Locate the cell with the specified text and output its (X, Y) center coordinate. 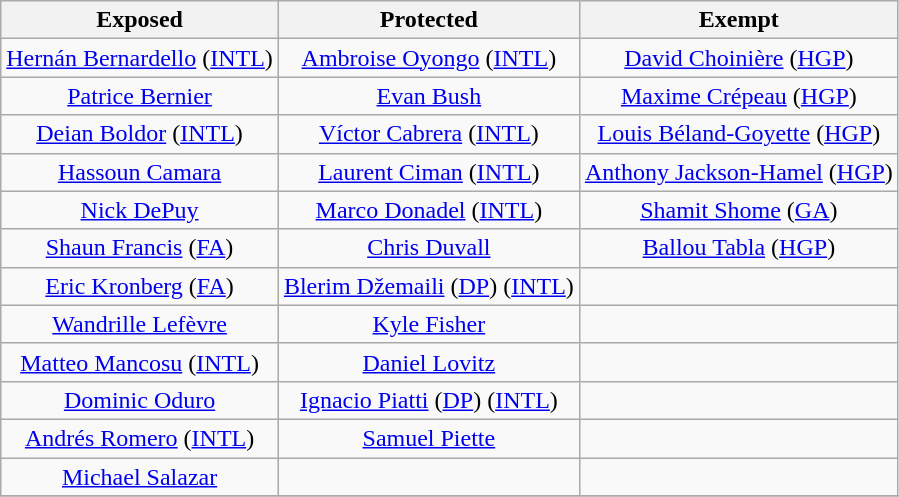
Chris Duvall (428, 248)
Ballou Tabla (HGP) (738, 248)
Daniel Lovitz (428, 362)
David Choinière (HGP) (738, 58)
Evan Bush (428, 96)
Anthony Jackson-Hamel (HGP) (738, 172)
Hassoun Camara (140, 172)
Kyle Fisher (428, 324)
Andrés Romero (INTL) (140, 438)
Louis Béland-Goyette (HGP) (738, 134)
Protected (428, 20)
Dominic Oduro (140, 400)
Exempt (738, 20)
Ambroise Oyongo (INTL) (428, 58)
Víctor Cabrera (INTL) (428, 134)
Blerim Džemaili (DP) (INTL) (428, 286)
Samuel Piette (428, 438)
Ignacio Piatti (DP) (INTL) (428, 400)
Shaun Francis (FA) (140, 248)
Michael Salazar (140, 477)
Nick DePuy (140, 210)
Matteo Mancosu (INTL) (140, 362)
Exposed (140, 20)
Patrice Bernier (140, 96)
Laurent Ciman (INTL) (428, 172)
Shamit Shome (GA) (738, 210)
Deian Boldor (INTL) (140, 134)
Wandrille Lefèvre (140, 324)
Marco Donadel (INTL) (428, 210)
Hernán Bernardello (INTL) (140, 58)
Eric Kronberg (FA) (140, 286)
Maxime Crépeau (HGP) (738, 96)
